Determine the (x, y) coordinate at the center of the cell enclosing the given text.  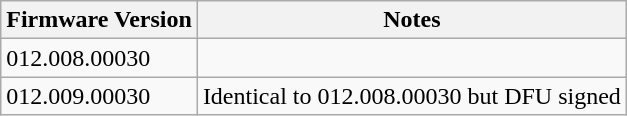
012.009.00030 (100, 96)
012.008.00030 (100, 58)
Notes (412, 20)
Identical to 012.008.00030 but DFU signed (412, 96)
Firmware Version (100, 20)
